Return [x, y] of the center of cell containing provided text 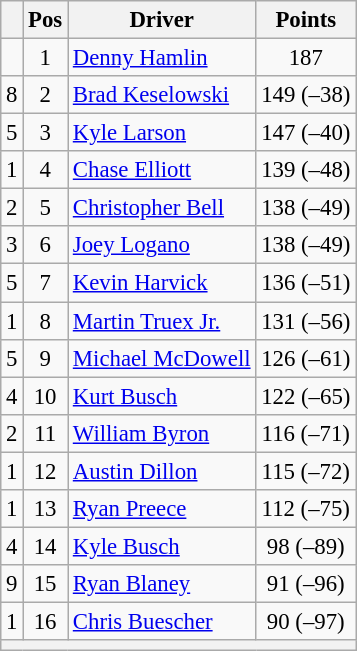
Martin Truex Jr. [162, 321]
Brad Keselowski [162, 95]
Christopher Bell [162, 208]
90 (–97) [306, 621]
Kevin Harvick [162, 283]
10 [46, 396]
98 (–89) [306, 546]
Driver [162, 20]
15 [46, 584]
Pos [46, 20]
Kyle Busch [162, 546]
Kyle Larson [162, 133]
Michael McDowell [162, 358]
Joey Logano [162, 245]
126 (–61) [306, 358]
12 [46, 471]
11 [46, 433]
91 (–96) [306, 584]
16 [46, 621]
139 (–48) [306, 170]
Chris Buescher [162, 621]
116 (–71) [306, 433]
122 (–65) [306, 396]
14 [46, 546]
Austin Dillon [162, 471]
Points [306, 20]
187 [306, 58]
Ryan Blaney [162, 584]
7 [46, 283]
136 (–51) [306, 283]
149 (–38) [306, 95]
Denny Hamlin [162, 58]
115 (–72) [306, 471]
147 (–40) [306, 133]
131 (–56) [306, 321]
112 (–75) [306, 509]
Kurt Busch [162, 396]
6 [46, 245]
Ryan Preece [162, 509]
Chase Elliott [162, 170]
13 [46, 509]
William Byron [162, 433]
